Pinpoint the cell where the given text exists, returning its (x, y) midpoint coordinate. 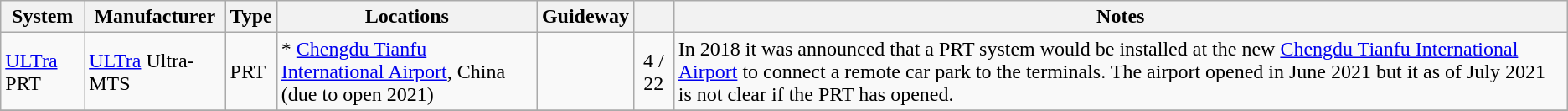
ULTra PRT (43, 71)
Guideway (585, 17)
ULTra Ultra-MTS (155, 71)
Locations (407, 17)
System (43, 17)
4 / 22 (653, 71)
* Chengdu Tianfu International Airport, China (due to open 2021) (407, 71)
Type (251, 17)
Notes (1121, 17)
PRT (251, 71)
Manufacturer (155, 17)
